Search for the cell housing the specified text and yield its [X, Y] center coordinate. 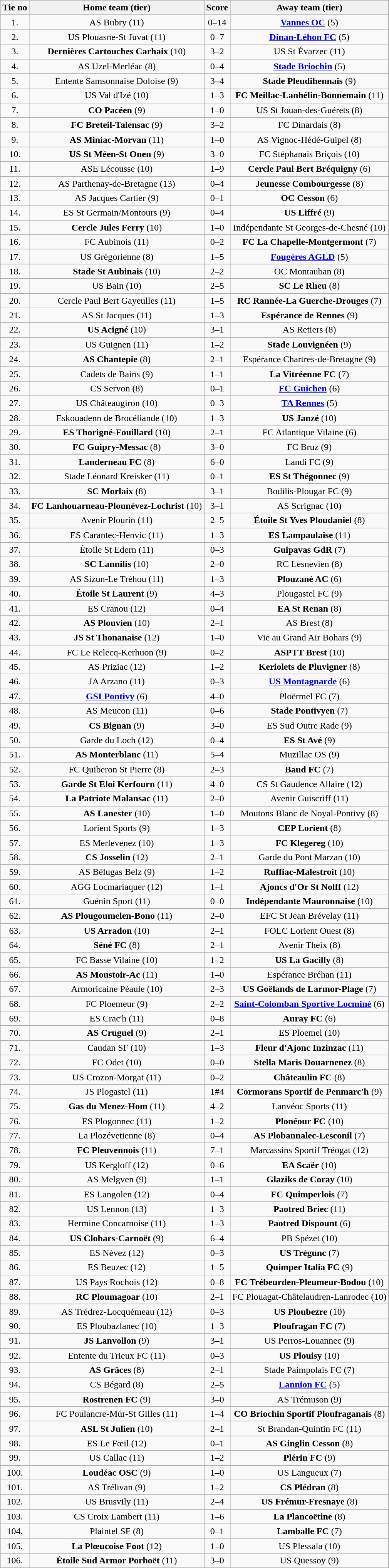
Guipavas GdR (7) [310, 550]
US Bain (10) [117, 286]
US Callac (11) [117, 1458]
ES Plogonnec (11) [117, 1121]
105. [15, 1546]
Plérin FC (9) [310, 1458]
61. [15, 901]
Bodilis-Plougar FC (9) [310, 491]
Plouzané AC (6) [310, 579]
77. [15, 1136]
FC Klegereg (10) [310, 843]
Cercle Jules Ferry (10) [117, 227]
Marcassins Sportif Tréogat (12) [310, 1150]
AS Trélivan (9) [117, 1487]
57. [15, 843]
US Châteaugiron (10) [117, 403]
1–9 [217, 169]
75. [15, 1106]
22. [15, 330]
ES St Germain/Montours (9) [117, 213]
US Grégorienne (8) [117, 257]
AS Parthenay-de-Bretagne (13) [117, 184]
42. [15, 623]
US Frémur-Fresnaye (8) [310, 1502]
68. [15, 1004]
95. [15, 1399]
99. [15, 1458]
6–4 [217, 1238]
Plonéour FC (10) [310, 1121]
US Janzé (10) [310, 418]
2–4 [217, 1502]
Stade Louvignéen (9) [310, 344]
51. [15, 755]
21. [15, 315]
ES Névez (12) [117, 1253]
FC Stéphanais Briçois (10) [310, 154]
49. [15, 725]
Ploufragan FC (7) [310, 1326]
US Trégunc (7) [310, 1253]
100. [15, 1473]
Plougastel FC (9) [310, 593]
4. [15, 66]
Garde du Pont Marzan (10) [310, 857]
ES Merlevenez (10) [117, 843]
AS Bélugas Belz (9) [117, 872]
Lannion FC (5) [310, 1385]
88. [15, 1297]
32. [15, 476]
27. [15, 403]
AS Cruguel (9) [117, 1033]
SC Le Rheu (8) [310, 286]
Caudan SF (10) [117, 1048]
FC Atlantique Vilaine (6) [310, 433]
10. [15, 154]
Étoile Sud Armor Porhoët (11) [117, 1560]
Muzillac OS (9) [310, 755]
FC Aubinois (11) [117, 242]
AS Trémuson (9) [310, 1399]
Jeunesse Combourgesse (8) [310, 184]
JS Lanvollon (9) [117, 1341]
SC Morlaix (8) [117, 491]
AS Moustoir-Ac (11) [117, 975]
AGG Locmariaquer (12) [117, 886]
Avenir Theix (8) [310, 945]
31. [15, 462]
Étoile St Laurent (9) [117, 593]
91. [15, 1341]
55. [15, 813]
La Vitréenne FC (7) [310, 374]
US Ploubezre (10) [310, 1311]
102. [15, 1502]
Châteaulin FC (8) [310, 1077]
44. [15, 652]
23. [15, 344]
2. [15, 37]
85. [15, 1253]
Auray FC (6) [310, 1018]
4–3 [217, 593]
104. [15, 1531]
Espérance Bréhan (11) [310, 975]
US Langueux (7) [310, 1473]
94. [15, 1385]
3–4 [217, 81]
FC Quimperlois (7) [310, 1194]
73. [15, 1077]
Eskouadenn de Brocéliande (10) [117, 418]
Home team (tier) [117, 8]
18. [15, 271]
US Guignen (11) [117, 344]
La Plancoëtine (8) [310, 1516]
AS Grâces (8) [117, 1370]
CO Pacéen (9) [117, 110]
JS Plogastel (11) [117, 1092]
US Plouisy (10) [310, 1355]
US Clohars-Carnoët (9) [117, 1238]
CS St Gaudence Allaire (12) [310, 784]
69. [15, 1018]
ASPTT Brest (10) [310, 652]
AS Vignoc-Hédé-Guipel (8) [310, 139]
28. [15, 418]
Stella Maris Douarnenez (8) [310, 1062]
Étoile St Yves Ploudaniel (8) [310, 520]
US Montagnarde (6) [310, 682]
ES St Thégonnec (9) [310, 476]
AS Retiers (8) [310, 330]
Dinan-Léhon FC (5) [310, 37]
US Perros-Louannec (9) [310, 1341]
FC Ploemeur (9) [117, 1004]
CS Croix Lambert (11) [117, 1516]
70. [15, 1033]
Cercle Paul Bert Bréquigny (6) [310, 169]
79. [15, 1165]
GSI Pontivy (6) [117, 696]
65. [15, 960]
AS Melgven (9) [117, 1180]
US La Gacilly (8) [310, 960]
ES Thorigné-Fouillard (10) [117, 433]
45. [15, 667]
AS Uzel-Merléac (8) [117, 66]
41. [15, 608]
Guénin Sport (11) [117, 901]
PB Spézet (10) [310, 1238]
13. [15, 198]
FC Dinardais (8) [310, 125]
96. [15, 1414]
98. [15, 1443]
20. [15, 301]
46. [15, 682]
Garde St Eloi Kerfourn (11) [117, 784]
Avenir Plourin (11) [117, 520]
ES St Avé (9) [310, 740]
AS Priziac (12) [117, 667]
RC Lesnevien (8) [310, 564]
Séné FC (8) [117, 945]
74. [15, 1092]
1–6 [217, 1516]
60. [15, 886]
Stade Pontivyen (7) [310, 711]
Paotred Dispount (6) [310, 1224]
ES Ploubazlanec (10) [117, 1326]
FC Bruz (9) [310, 447]
AS Plouvien (10) [117, 623]
Gas du Menez-Hom (11) [117, 1106]
CS Bégard (8) [117, 1385]
1. [15, 22]
US Arradon (10) [117, 931]
78. [15, 1150]
La Plozévetienne (8) [117, 1136]
CO Briochin Sportif Ploufraganais (8) [310, 1414]
Cercle Paul Bert Gayeulles (11) [117, 301]
Quimper Italia FC (9) [310, 1267]
5. [15, 81]
AS Meucon (11) [117, 711]
CS Josselin (12) [117, 857]
64. [15, 945]
Plaintel SF (8) [117, 1531]
La Plœucoise Foot (12) [117, 1546]
54. [15, 799]
1#4 [217, 1092]
Indépendante St Georges-de-Chesné (10) [310, 227]
AS Ginglin Cesson (8) [310, 1443]
0–7 [217, 37]
US Crozon-Morgat (11) [117, 1077]
OC Montauban (8) [310, 271]
FC Trébeurden-Pleumeur-Bodou (10) [310, 1282]
63. [15, 931]
SC Lannilis (10) [117, 564]
ES Crac'h (11) [117, 1018]
0–14 [217, 22]
FC Lanhouarneau-Plounévez-Lochrist (10) [117, 506]
FC Odet (10) [117, 1062]
83. [15, 1224]
5–4 [217, 755]
38. [15, 564]
6–0 [217, 462]
7–1 [217, 1150]
Cormorans Sportif de Penmarc'h (9) [310, 1092]
Glaziks de Coray (10) [310, 1180]
Ajoncs d'Or St Nolff (12) [310, 886]
50. [15, 740]
Paotred Briec (11) [310, 1209]
Saint-Colomban Sportive Locminé (6) [310, 1004]
ES Cranou (12) [117, 608]
Rostrenen FC (9) [117, 1399]
ASL St Julien (10) [117, 1429]
US St Méen-St Onen (9) [117, 154]
Vie au Grand Air Bohars (9) [310, 637]
AS Lanester (10) [117, 813]
La Patriote Malansac (11) [117, 799]
14. [15, 213]
AS Sizun-Le Tréhou (11) [117, 579]
3. [15, 52]
Fleur d'Ajonc Inzinzac (11) [310, 1048]
AS Scrignac (10) [310, 506]
RC Ploumagoar (10) [117, 1297]
53. [15, 784]
103. [15, 1516]
Baud FC (7) [310, 769]
89. [15, 1311]
87. [15, 1282]
FC Guichen (6) [310, 388]
FC Quiberon St Pierre (8) [117, 769]
US Lennon (13) [117, 1209]
8. [15, 125]
Avenir Guiscriff (11) [310, 799]
FC Meillac-Lanhélin-Bonnemain (11) [310, 95]
36. [15, 535]
ES Langolen (12) [117, 1194]
US Brusvily (11) [117, 1502]
82. [15, 1209]
93. [15, 1370]
FC Breteil-Talensac (9) [117, 125]
67. [15, 989]
106. [15, 1560]
AS St Jacques (11) [117, 315]
Landerneau FC (8) [117, 462]
US Goëlands de Larmor-Plage (7) [310, 989]
37. [15, 550]
101. [15, 1487]
CS Bignan (9) [117, 725]
US St Jouan-des-Guérets (8) [310, 110]
AS Chantepie (8) [117, 359]
7. [15, 110]
US Val d'Izé (10) [117, 95]
ES Beuzec (12) [117, 1267]
15. [15, 227]
62. [15, 916]
1–4 [217, 1414]
CEP Lorient (8) [310, 828]
Keriolets de Pluvigner (8) [310, 667]
26. [15, 388]
Loudéac OSC (9) [117, 1473]
RC Rannée-La Guerche-Drouges (7) [310, 301]
43. [15, 637]
16. [15, 242]
Indépendante Mauronnaise (10) [310, 901]
17. [15, 257]
US Pays Rochois (12) [117, 1282]
EA St Renan (8) [310, 608]
Espérance Chartres-de-Bretagne (9) [310, 359]
AS Jacques Cartier (9) [117, 198]
35. [15, 520]
St Brandan-Quintin FC (11) [310, 1429]
AS Plougoumelen-Bono (11) [117, 916]
FC Basse Vilaine (10) [117, 960]
9. [15, 139]
ES Lampaulaise (11) [310, 535]
ES Le Fœil (12) [117, 1443]
US Quessoy (9) [310, 1560]
JA Arzano (11) [117, 682]
AS Trédrez-Locquémeau (12) [117, 1311]
Stade Pleudihennais (9) [310, 81]
OC Cesson (6) [310, 198]
US Kergloff (12) [117, 1165]
86. [15, 1267]
Tie no [15, 8]
Vannes OC (5) [310, 22]
Lanvéoc Sports (11) [310, 1106]
33. [15, 491]
58. [15, 857]
72. [15, 1062]
Entente Samsonnaise Doloise (9) [117, 81]
Ruffiac-Malestroit (10) [310, 872]
6. [15, 95]
FOLC Lorient Ouest (8) [310, 931]
39. [15, 579]
ES Carantec-Henvic (11) [117, 535]
97. [15, 1429]
25. [15, 374]
AS Miniac-Morvan (11) [117, 139]
Dernières Cartouches Carhaix (10) [117, 52]
47. [15, 696]
Score [217, 8]
ASE Lécousse (10) [117, 169]
Lorient Sports (9) [117, 828]
AS Plobannalec-Lesconil (7) [310, 1136]
TA Rennes (5) [310, 403]
AS Bubry (11) [117, 22]
Stade St Aubinais (10) [117, 271]
Moutons Blanc de Noyal-Pontivy (8) [310, 813]
Stade Léonard Kreisker (11) [117, 476]
Entente du Trieux FC (11) [117, 1355]
ES Ploemel (10) [310, 1033]
11. [15, 169]
84. [15, 1238]
US Liffré (9) [310, 213]
CS Plédran (8) [310, 1487]
52. [15, 769]
Stade Briochin (5) [310, 66]
FC Guipry-Messac (8) [117, 447]
90. [15, 1326]
FC Le Relecq-Kerhuon (9) [117, 652]
Hermine Concarnoise (11) [117, 1224]
19. [15, 286]
40. [15, 593]
Armoricaine Péaule (10) [117, 989]
56. [15, 828]
24. [15, 359]
66. [15, 975]
US Plessala (10) [310, 1546]
EFC St Jean Brévelay (11) [310, 916]
CS Servon (8) [117, 388]
US St Évarzec (11) [310, 52]
FC La Chapelle-Montgermont (7) [310, 242]
FC Pleuvennois (11) [117, 1150]
JS St Thonanaise (12) [117, 637]
76. [15, 1121]
Ploërmel FC (7) [310, 696]
71. [15, 1048]
30. [15, 447]
29. [15, 433]
Fougères AGLD (5) [310, 257]
Garde du Loch (12) [117, 740]
81. [15, 1194]
Landi FC (9) [310, 462]
Lamballe FC (7) [310, 1531]
US Acigné (10) [117, 330]
Cadets de Bains (9) [117, 374]
4–2 [217, 1106]
92. [15, 1355]
FC Poulancre-Múr-St Gilles (11) [117, 1414]
AS Brest (8) [310, 623]
Away team (tier) [310, 8]
Étoile St Edern (11) [117, 550]
59. [15, 872]
48. [15, 711]
US Plouasne-St Juvat (11) [117, 37]
12. [15, 184]
Stade Paimpolais FC (7) [310, 1370]
34. [15, 506]
Espérance de Rennes (9) [310, 315]
80. [15, 1180]
FC Plouagat-Châtelaudren-Lanrodec (10) [310, 1297]
AS Monterblanc (11) [117, 755]
ES Sud Outre Rade (9) [310, 725]
EA Scaër (10) [310, 1165]
